Capture the cell that displays the provided text and extract its (x, y) central coordinate. 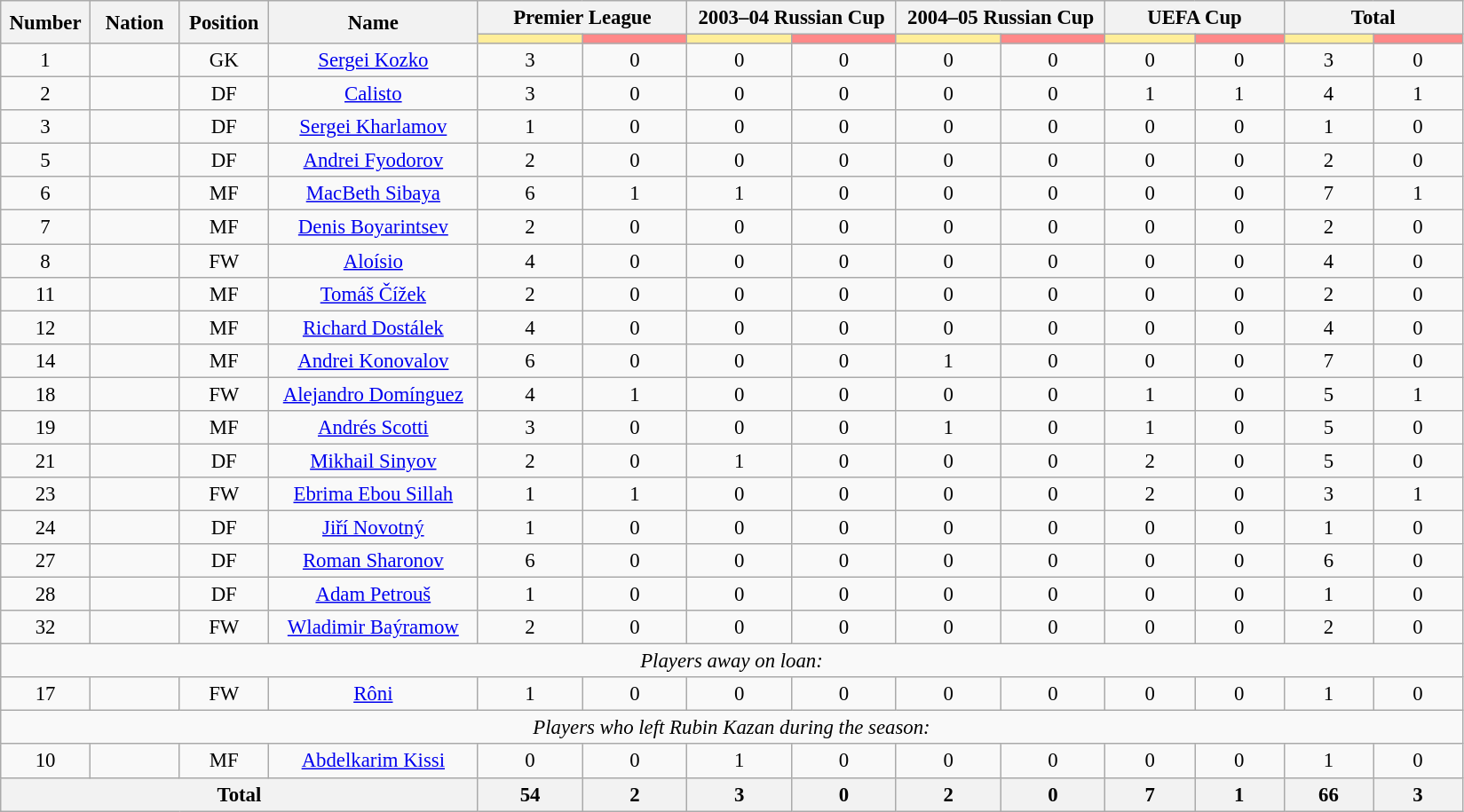
UEFA Cup (1195, 18)
8 (46, 261)
Position (224, 22)
Adam Petrouš (374, 595)
Players away on loan: (732, 661)
54 (530, 794)
10 (46, 761)
GK (224, 60)
11 (46, 294)
19 (46, 428)
Nation (135, 22)
Players who left Rubin Kazan during the season: (732, 728)
Sergei Kharlamov (374, 127)
21 (46, 461)
Mikhail Sinyov (374, 461)
Aloísio (374, 261)
Denis Boyarintsev (374, 227)
Andrei Konovalov (374, 360)
Jiří Novotný (374, 527)
2004–05 Russian Cup (1001, 18)
24 (46, 527)
Abdelkarim Kissi (374, 761)
Rôni (374, 694)
Number (46, 22)
Ebrima Ebou Sillah (374, 494)
18 (46, 394)
66 (1328, 794)
Andrés Scotti (374, 428)
32 (46, 627)
23 (46, 494)
28 (46, 595)
Alejandro Domínguez (374, 394)
14 (46, 360)
Roman Sharonov (374, 561)
Name (374, 22)
Richard Dostálek (374, 327)
17 (46, 694)
Andrei Fyodorov (374, 161)
MacBeth Sibaya (374, 194)
12 (46, 327)
Tomáš Čížek (374, 294)
Premier League (582, 18)
Calisto (374, 94)
Sergei Kozko (374, 60)
2003–04 Russian Cup (792, 18)
Wladimir Baýramow (374, 627)
27 (46, 561)
